Identify which cell holds the provided text, then report its (x, y) central coordinate. 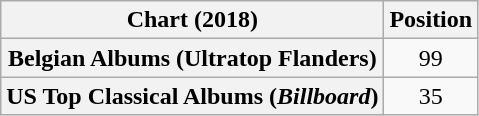
Chart (2018) (192, 20)
35 (431, 96)
US Top Classical Albums (Billboard) (192, 96)
Position (431, 20)
99 (431, 58)
Belgian Albums (Ultratop Flanders) (192, 58)
